Return (x, y) of the center of cell containing provided text 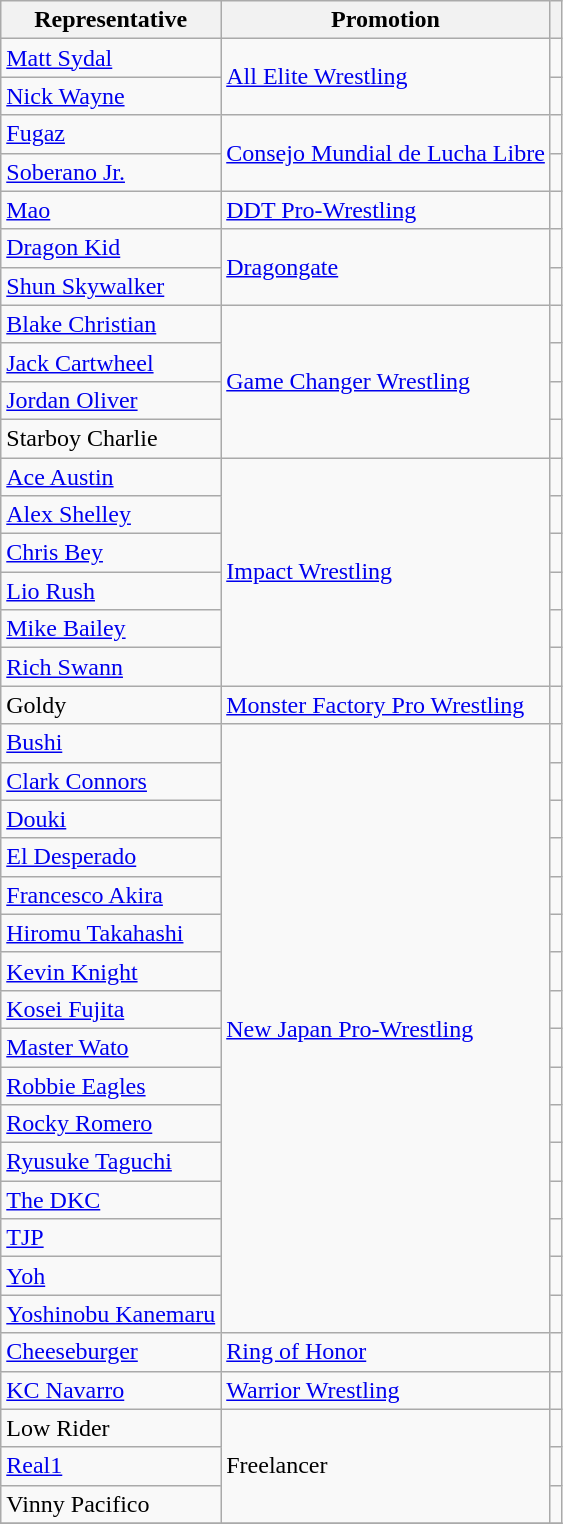
El Desperado (111, 857)
Impact Wrestling (386, 572)
Mike Bailey (111, 629)
KC Navarro (111, 1390)
Real1 (111, 1466)
Hiromu Takahashi (111, 933)
Rich Swann (111, 667)
Ace Austin (111, 477)
Cheeseburger (111, 1352)
Alex Shelley (111, 515)
Freelancer (386, 1466)
Ring of Honor (386, 1352)
Vinny Pacifico (111, 1504)
Mao (111, 210)
Jordan Oliver (111, 400)
Rocky Romero (111, 1124)
Starboy Charlie (111, 438)
Warrior Wrestling (386, 1390)
Clark Connors (111, 781)
Kevin Knight (111, 971)
Blake Christian (111, 324)
Francesco Akira (111, 895)
New Japan Pro-Wrestling (386, 1028)
Yoshinobu Kanemaru (111, 1314)
Shun Skywalker (111, 286)
Promotion (386, 20)
DDT Pro-Wrestling (386, 210)
Matt Sydal (111, 58)
Goldy (111, 705)
Kosei Fujita (111, 1009)
Monster Factory Pro Wrestling (386, 705)
Nick Wayne (111, 96)
Lio Rush (111, 591)
Ryusuke Taguchi (111, 1162)
Fugaz (111, 134)
All Elite Wrestling (386, 77)
Soberano Jr. (111, 172)
Bushi (111, 743)
The DKC (111, 1200)
Master Wato (111, 1047)
TJP (111, 1238)
Yoh (111, 1276)
Representative (111, 20)
Consejo Mundial de Lucha Libre (386, 153)
Jack Cartwheel (111, 362)
Dragon Kid (111, 248)
Robbie Eagles (111, 1085)
Chris Bey (111, 553)
Dragongate (386, 267)
Douki (111, 819)
Game Changer Wrestling (386, 381)
Low Rider (111, 1428)
